Search for the cell housing the specified text and yield its (x, y) center coordinate. 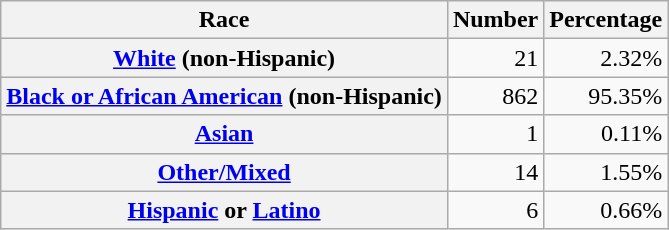
1 (495, 134)
14 (495, 172)
862 (495, 96)
Other/Mixed (224, 172)
Hispanic or Latino (224, 210)
Black or African American (non-Hispanic) (224, 96)
2.32% (606, 58)
95.35% (606, 96)
Percentage (606, 20)
0.66% (606, 210)
0.11% (606, 134)
1.55% (606, 172)
Number (495, 20)
Asian (224, 134)
Race (224, 20)
6 (495, 210)
White (non-Hispanic) (224, 58)
21 (495, 58)
